Output the [X, Y] coordinate of the center of the cell containing the given text.  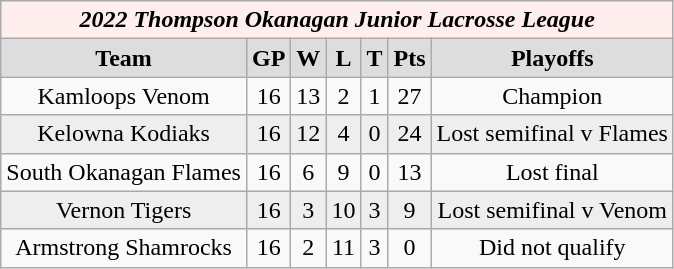
12 [308, 134]
Kelowna Kodiaks [124, 134]
Playoffs [552, 58]
Pts [410, 58]
T [374, 58]
Lost semifinal v Flames [552, 134]
2022 Thompson Okanagan Junior Lacrosse League [338, 20]
6 [308, 172]
27 [410, 96]
10 [344, 210]
Vernon Tigers [124, 210]
Armstrong Shamrocks [124, 248]
GP [268, 58]
Team [124, 58]
Lost semifinal v Venom [552, 210]
Did not qualify [552, 248]
4 [344, 134]
24 [410, 134]
South Okanagan Flames [124, 172]
Kamloops Venom [124, 96]
W [308, 58]
L [344, 58]
Lost final [552, 172]
11 [344, 248]
Champion [552, 96]
1 [374, 96]
